Identify which cell holds the provided text, then report its (x, y) central coordinate. 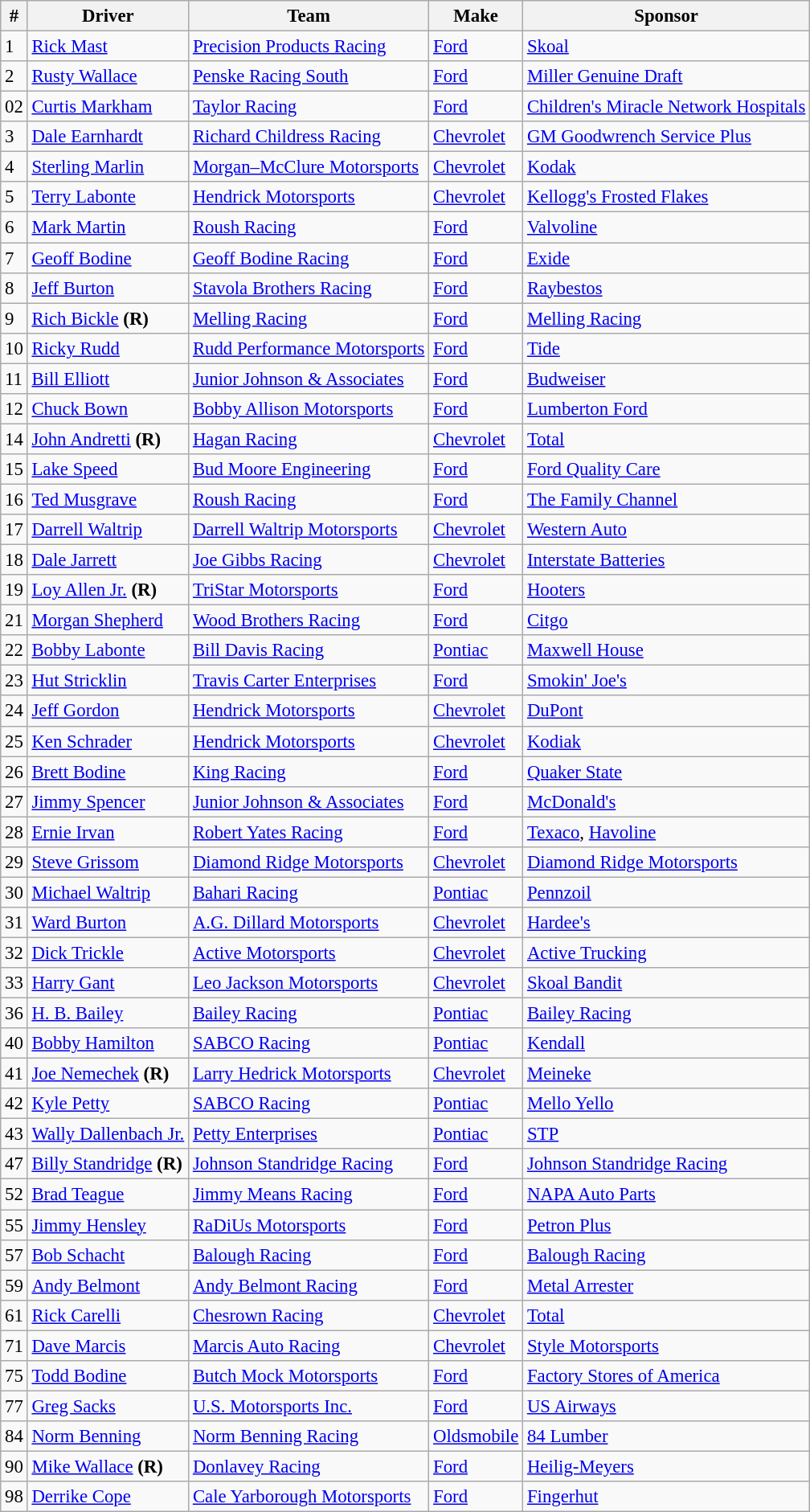
11 (14, 379)
Norm Benning (108, 1436)
4 (14, 167)
Dale Jarrett (108, 560)
Bobby Hamilton (108, 1043)
1 (14, 47)
Larry Hedrick Motorsports (309, 1074)
Dave Marcis (108, 1346)
Rudd Performance Motorsports (309, 348)
19 (14, 590)
Budweiser (667, 379)
Cale Yarborough Motorsports (309, 1497)
Harry Gant (108, 983)
21 (14, 621)
5 (14, 197)
15 (14, 469)
Jimmy Means Racing (309, 1194)
Bud Moore Engineering (309, 469)
Pennzoil (667, 892)
41 (14, 1074)
Billy Standridge (R) (108, 1165)
TriStar Motorsports (309, 590)
Lake Speed (108, 469)
Team (309, 16)
Smokin' Joe's (667, 681)
Brett Bodine (108, 772)
59 (14, 1285)
Driver (108, 16)
7 (14, 258)
Petron Plus (667, 1225)
10 (14, 348)
GM Goodwrench Service Plus (667, 137)
Joe Gibbs Racing (309, 560)
Michael Waltrip (108, 892)
28 (14, 832)
Butch Mock Motorsports (309, 1376)
John Andretti (R) (108, 439)
Active Motorsports (309, 953)
Darrell Waltrip (108, 530)
Chuck Bown (108, 409)
98 (14, 1497)
Kellogg's Frosted Flakes (667, 197)
2 (14, 76)
Travis Carter Enterprises (309, 681)
17 (14, 530)
Maxwell House (667, 650)
A.G. Dillard Motorsports (309, 923)
47 (14, 1165)
Kyle Petty (108, 1104)
King Racing (309, 772)
71 (14, 1346)
Children's Miracle Network Hospitals (667, 107)
Geoff Bodine Racing (309, 258)
40 (14, 1043)
Terry Labonte (108, 197)
43 (14, 1134)
Valvoline (667, 227)
84 (14, 1436)
Richard Childress Racing (309, 137)
Oldsmobile (476, 1436)
Norm Benning Racing (309, 1436)
90 (14, 1466)
24 (14, 711)
52 (14, 1194)
Hagan Racing (309, 439)
Ted Musgrave (108, 499)
Dick Trickle (108, 953)
Meineke (667, 1074)
Interstate Batteries (667, 560)
Stavola Brothers Racing (309, 288)
Mike Wallace (R) (108, 1466)
Bobby Labonte (108, 650)
Jeff Gordon (108, 711)
25 (14, 741)
Hut Stricklin (108, 681)
Rick Mast (108, 47)
Geoff Bodine (108, 258)
Marcis Auto Racing (309, 1346)
Sterling Marlin (108, 167)
Skoal Bandit (667, 983)
Precision Products Racing (309, 47)
Wally Dallenbach Jr. (108, 1134)
Kendall (667, 1043)
Citgo (667, 621)
Robert Yates Racing (309, 832)
Bill Davis Racing (309, 650)
Brad Teague (108, 1194)
30 (14, 892)
Tide (667, 348)
Raybestos (667, 288)
31 (14, 923)
Quaker State (667, 772)
Jimmy Spencer (108, 801)
Hardee's (667, 923)
22 (14, 650)
Exide (667, 258)
Rick Carelli (108, 1315)
Curtis Markham (108, 107)
Ernie Irvan (108, 832)
Ford Quality Care (667, 469)
16 (14, 499)
Rusty Wallace (108, 76)
18 (14, 560)
RaDiUs Motorsports (309, 1225)
Fingerhut (667, 1497)
29 (14, 863)
Western Auto (667, 530)
Ken Schrader (108, 741)
DuPont (667, 711)
Miller Genuine Draft (667, 76)
Mello Yello (667, 1104)
H. B. Bailey (108, 1014)
Mark Martin (108, 227)
Darrell Waltrip Motorsports (309, 530)
McDonald's (667, 801)
75 (14, 1376)
Leo Jackson Motorsports (309, 983)
Texaco, Havoline (667, 832)
33 (14, 983)
Kodak (667, 167)
27 (14, 801)
12 (14, 409)
14 (14, 439)
3 (14, 137)
Greg Sacks (108, 1406)
Lumberton Ford (667, 409)
Style Motorsports (667, 1346)
Donlavey Racing (309, 1466)
Loy Allen Jr. (R) (108, 590)
STP (667, 1134)
Bill Elliott (108, 379)
Todd Bodine (108, 1376)
02 (14, 107)
Ricky Rudd (108, 348)
Wood Brothers Racing (309, 621)
8 (14, 288)
Bob Schacht (108, 1255)
36 (14, 1014)
Taylor Racing (309, 107)
23 (14, 681)
Jeff Burton (108, 288)
The Family Channel (667, 499)
26 (14, 772)
Dale Earnhardt (108, 137)
Morgan–McClure Motorsports (309, 167)
Factory Stores of America (667, 1376)
Metal Arrester (667, 1285)
Heilig-Meyers (667, 1466)
Joe Nemechek (R) (108, 1074)
9 (14, 318)
Ward Burton (108, 923)
US Airways (667, 1406)
Bobby Allison Motorsports (309, 409)
# (14, 16)
Hooters (667, 590)
55 (14, 1225)
42 (14, 1104)
Penske Racing South (309, 76)
Kodiak (667, 741)
Bahari Racing (309, 892)
Make (476, 16)
Andy Belmont Racing (309, 1285)
32 (14, 953)
6 (14, 227)
Skoal (667, 47)
Sponsor (667, 16)
Chesrown Racing (309, 1315)
Derrike Cope (108, 1497)
NAPA Auto Parts (667, 1194)
U.S. Motorsports Inc. (309, 1406)
Morgan Shepherd (108, 621)
77 (14, 1406)
Steve Grissom (108, 863)
61 (14, 1315)
Jimmy Hensley (108, 1225)
84 Lumber (667, 1436)
Petty Enterprises (309, 1134)
Rich Bickle (R) (108, 318)
Active Trucking (667, 953)
Andy Belmont (108, 1285)
57 (14, 1255)
